Scan for the cell matching the given text and deliver its [X, Y] coordinate at center. 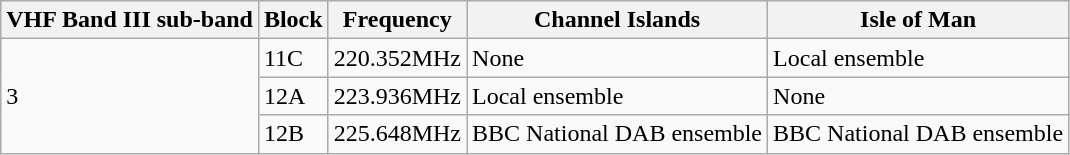
12A [293, 96]
3 [130, 96]
Frequency [397, 20]
Channel Islands [618, 20]
Block [293, 20]
12B [293, 134]
11C [293, 58]
225.648MHz [397, 134]
220.352MHz [397, 58]
Isle of Man [918, 20]
223.936MHz [397, 96]
VHF Band III sub-band [130, 20]
